Return (X, Y) of the center of cell containing provided text 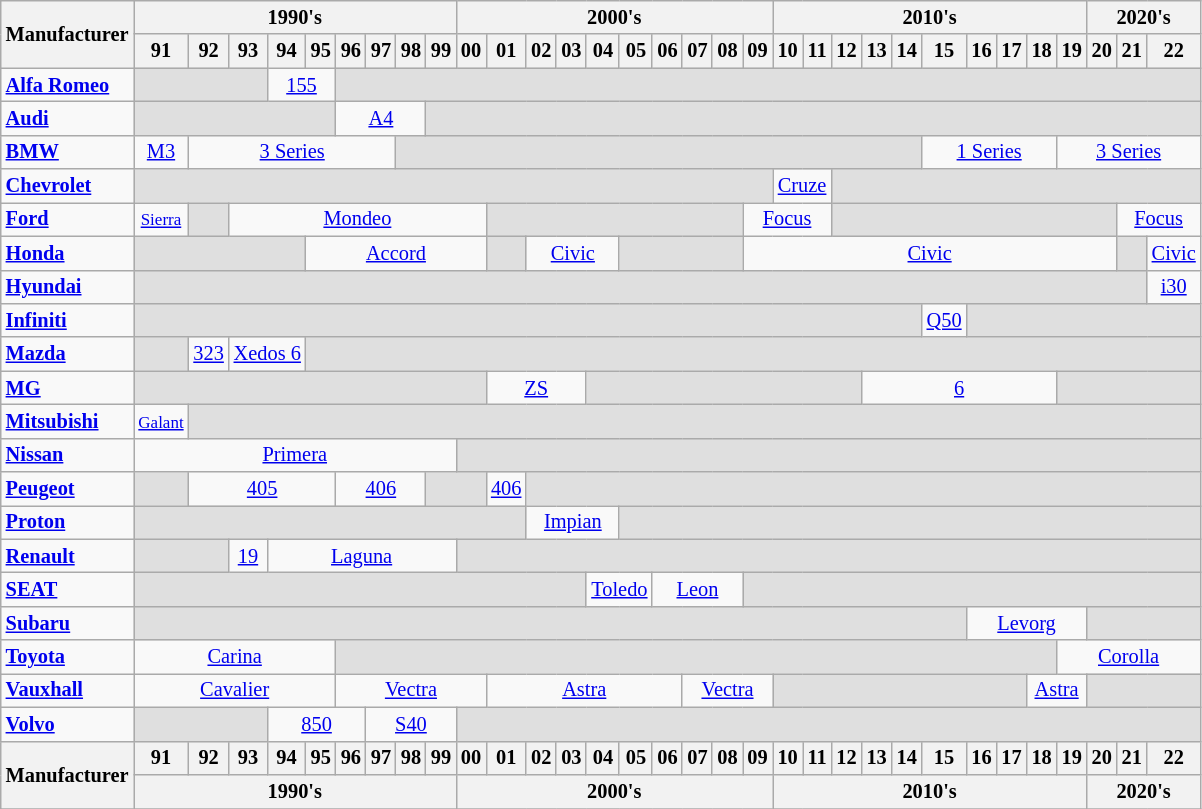
Laguna (362, 556)
BMW (68, 152)
Corolla (1129, 657)
850 (316, 724)
Primera (295, 455)
405 (262, 489)
Renault (68, 556)
Toledo (619, 589)
i30 (1174, 287)
ZS (536, 388)
MG (68, 388)
Ford (68, 219)
Nissan (68, 455)
Chevrolet (68, 186)
Mondeo (358, 219)
Audi (68, 118)
Sierra (162, 219)
Q50 (944, 320)
323 (208, 354)
Honda (68, 253)
M3 (162, 152)
Vauxhall (68, 690)
Infiniti (68, 320)
Levorg (1026, 623)
Impian (572, 522)
Carina (235, 657)
Galant (162, 421)
Leon (697, 589)
Mitsubishi (68, 421)
155 (302, 85)
Hyundai (68, 287)
Peugeot (68, 489)
Alfa Romeo (68, 85)
6 (960, 388)
1 Series (990, 152)
Accord (396, 253)
Subaru (68, 623)
Cavalier (235, 690)
Cruze (802, 186)
Xedos 6 (268, 354)
Mazda (68, 354)
SEAT (68, 589)
Toyota (68, 657)
A4 (381, 118)
Volvo (68, 724)
Proton (68, 522)
S40 (411, 724)
